Pinpoint the cell where the given text exists, returning its [X, Y] midpoint coordinate. 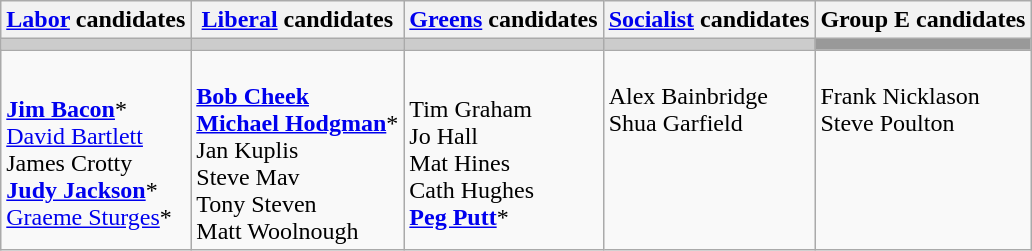
Socialist candidates [709, 20]
Alex Bainbridge Shua Garfield [709, 150]
Bob Cheek Michael Hodgman* Jan Kuplis Steve Mav Tony Steven Matt Woolnough [298, 150]
Greens candidates [504, 20]
Frank Nicklason Steve Poulton [923, 150]
Group E candidates [923, 20]
Labor candidates [96, 20]
Tim Graham Jo Hall Mat Hines Cath Hughes Peg Putt* [504, 150]
Jim Bacon* David Bartlett James Crotty Judy Jackson* Graeme Sturges* [96, 150]
Liberal candidates [298, 20]
